Output the (x, y) coordinate of the center of the cell containing the given text.  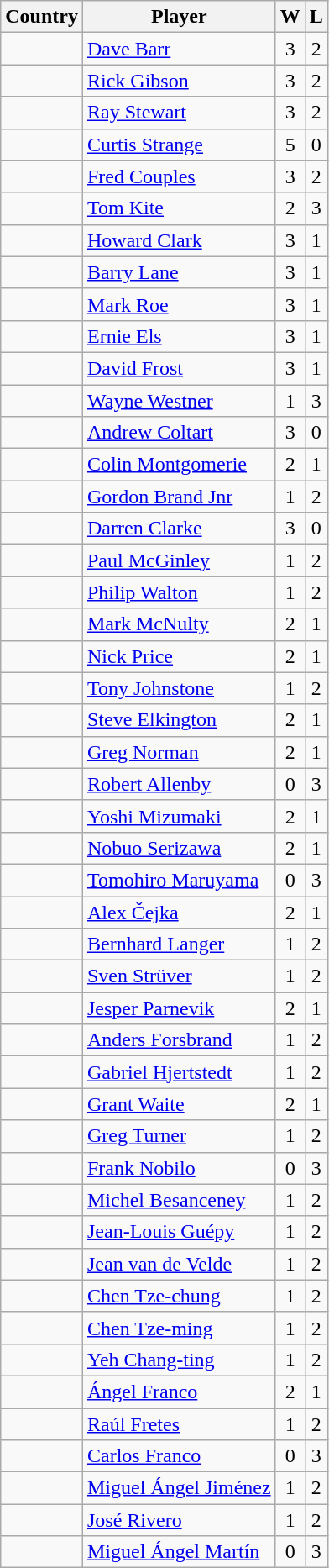
Player (179, 17)
Mark McNulty (179, 624)
José Rivero (179, 1520)
Mark Roe (179, 304)
Chen Tze-ming (179, 1328)
Yeh Chang-ting (179, 1360)
Andrew Coltart (179, 433)
Greg Norman (179, 752)
5 (290, 145)
Chen Tze-chung (179, 1296)
Raúl Fretes (179, 1424)
Michel Besanceney (179, 1200)
Barry Lane (179, 272)
Fred Couples (179, 176)
Robert Allenby (179, 784)
Alex Čejka (179, 912)
Nick Price (179, 656)
Ángel Franco (179, 1392)
Greg Turner (179, 1136)
Nobuo Serizawa (179, 848)
Steve Elkington (179, 720)
Jean-Louis Guépy (179, 1232)
David Frost (179, 368)
Jean van de Velde (179, 1264)
Carlos Franco (179, 1456)
Sven Strüver (179, 976)
Anders Forsbrand (179, 1040)
Darren Clarke (179, 529)
Gordon Brand Jnr (179, 497)
Colin Montgomerie (179, 465)
Tom Kite (179, 208)
Wayne Westner (179, 401)
Grant Waite (179, 1104)
Tony Johnstone (179, 688)
Miguel Ángel Martín (179, 1552)
Gabriel Hjertstedt (179, 1072)
Howard Clark (179, 240)
W (290, 17)
Bernhard Langer (179, 944)
Tomohiro Maruyama (179, 880)
Frank Nobilo (179, 1168)
Philip Walton (179, 592)
Ray Stewart (179, 113)
Dave Barr (179, 49)
Jesper Parnevik (179, 1008)
Country (42, 17)
Ernie Els (179, 336)
Rick Gibson (179, 81)
Paul McGinley (179, 560)
Yoshi Mizumaki (179, 816)
Curtis Strange (179, 145)
L (316, 17)
Miguel Ángel Jiménez (179, 1488)
